For the text-containing cell, return its midpoint in (x, y) coordinate format. 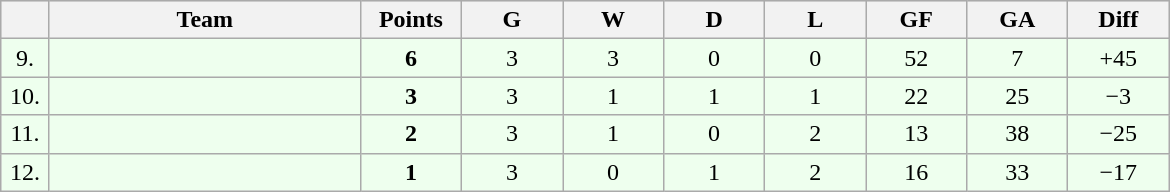
GF (916, 20)
GA (1018, 20)
L (816, 20)
25 (1018, 96)
D (714, 20)
Team (204, 20)
13 (916, 134)
12. (26, 172)
7 (1018, 58)
W (612, 20)
−3 (1118, 96)
Points (410, 20)
11. (26, 134)
Diff (1118, 20)
G (512, 20)
16 (916, 172)
52 (916, 58)
6 (410, 58)
10. (26, 96)
−25 (1118, 134)
+45 (1118, 58)
33 (1018, 172)
−17 (1118, 172)
22 (916, 96)
9. (26, 58)
38 (1018, 134)
